Capture the cell that displays the provided text and extract its (X, Y) central coordinate. 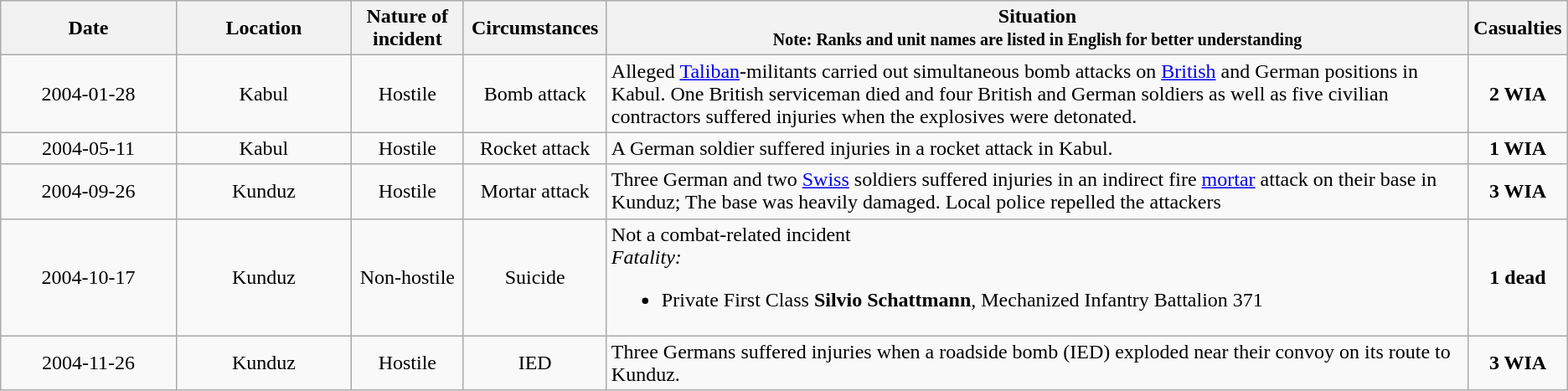
2004-05-11 (89, 148)
IED (534, 363)
2004-09-26 (89, 191)
A German soldier suffered injuries in a rocket attack in Kabul. (1037, 148)
Three Germans suffered injuries when a roadside bomb (IED) exploded near their convoy on its route to Kunduz. (1037, 363)
SituationNote: Ranks and unit names are listed in English for better understanding (1037, 28)
Not a combat-related incidentFatality:Private First Class Silvio Schattmann, Mechanized Infantry Battalion 371 (1037, 277)
Rocket attack (534, 148)
2 WIA (1518, 94)
2004-10-17 (89, 277)
1 dead (1518, 277)
Date (89, 28)
Suicide (534, 277)
Circumstances (534, 28)
Nature of incident (407, 28)
1 WIA (1518, 148)
Mortar attack (534, 191)
Bomb attack (534, 94)
2004-11-26 (89, 363)
Casualties (1518, 28)
2004-01-28 (89, 94)
Location (263, 28)
Non-hostile (407, 277)
